Locate the cell with the specified text and output its (X, Y) center coordinate. 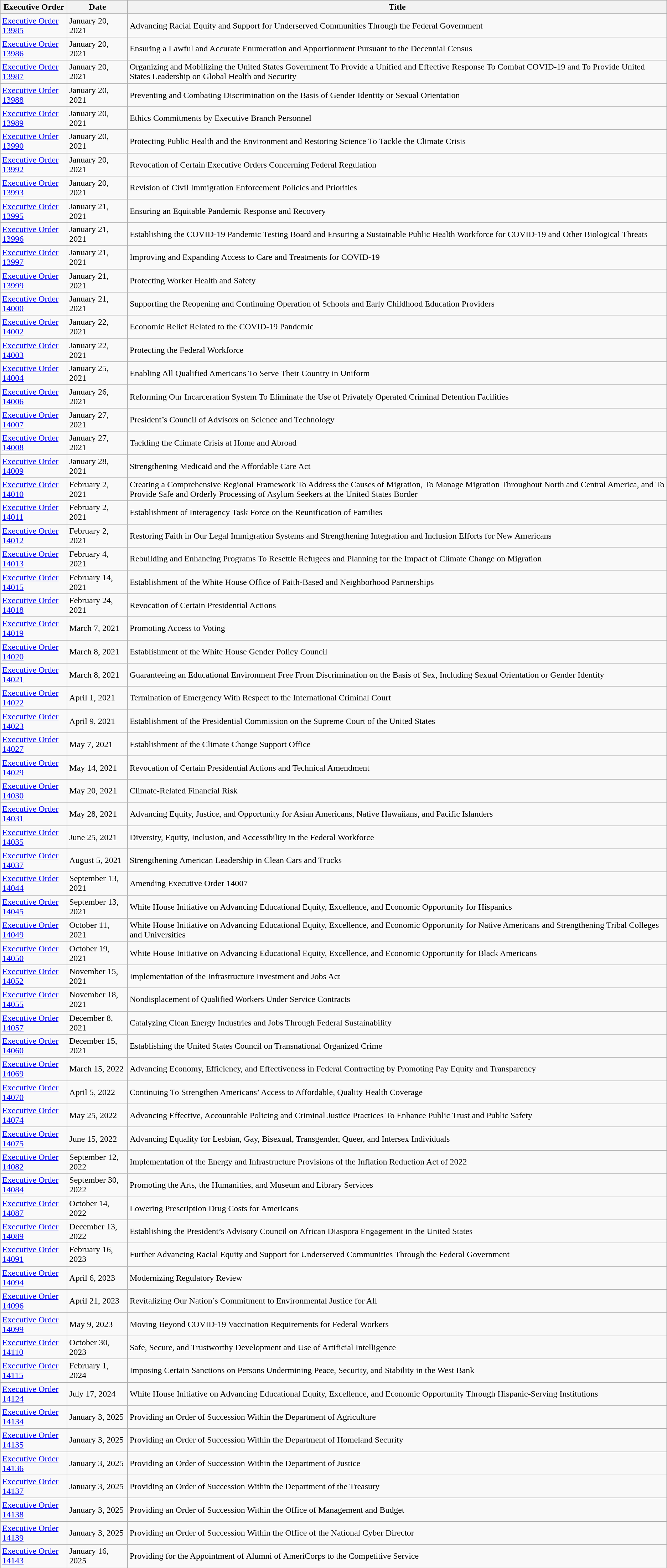
Executive Order 14030 (34, 791)
Strengthening Medicaid and the Affordable Care Act (397, 466)
October 11, 2021 (98, 930)
February 16, 2023 (98, 1255)
Establishment of the White House Office of Faith-Based and Neighborhood Partnerships (397, 582)
Guaranteeing an Educational Environment Free From Discrimination on the Basis of Sex, Including Sexual Orientation or Gender Identity (397, 675)
Executive Order 14070 (34, 1092)
May 20, 2021 (98, 791)
Executive Order 14110 (34, 1347)
Executive Order 14069 (34, 1069)
Executive Order 14035 (34, 837)
Economic Relief Related to the COVID-19 Pandemic (397, 327)
Continuing To Strengthen Americans’ Access to Affordable, Quality Health Coverage (397, 1092)
Revocation of Certain Presidential Actions (397, 605)
May 25, 2022 (98, 1116)
White House Initiative on Advancing Educational Equity, Excellence, and Economic Opportunity Through Hispanic-Serving Institutions (397, 1394)
Executive Order 14027 (34, 744)
Providing an Order of Succession Within the Office of the National Cyber Director (397, 1533)
Executive Order 14049 (34, 930)
Executive Order 13995 (34, 211)
Executive Order 14002 (34, 327)
Executive Order 14124 (34, 1394)
Establishment of Interagency Task Force on the Reunification of Families (397, 513)
February 14, 2021 (98, 582)
Executive Order 14029 (34, 768)
Executive Order 14074 (34, 1116)
Executive Order 14055 (34, 999)
Rebuilding and Enhancing Programs To Resettle Refugees and Planning for the Impact of Climate Change on Migration (397, 559)
Executive Order 14138 (34, 1510)
May 14, 2021 (98, 768)
February 24, 2021 (98, 605)
Executive Order 14019 (34, 628)
Revision of Civil Immigration Enforcement Policies and Priorities (397, 187)
Executive Order 14022 (34, 698)
Executive Order 14009 (34, 466)
December 8, 2021 (98, 1022)
Executive Order 14044 (34, 883)
Advancing Racial Equity and Support for Underserved Communities Through the Federal Government (397, 26)
Advancing Equity, Justice, and Opportunity for Asian Americans, Native Hawaiians, and Pacific Islanders (397, 814)
April 9, 2021 (98, 721)
March 15, 2022 (98, 1069)
July 17, 2024 (98, 1394)
Executive Order (34, 7)
Improving and Expanding Access to Care and Treatments for COVID-19 (397, 257)
January 16, 2025 (98, 1556)
January 28, 2021 (98, 466)
June 25, 2021 (98, 837)
Establishment of the White House Gender Policy Council (397, 652)
Executive Order 14087 (34, 1208)
Executive Order 14011 (34, 513)
Executive Order 14015 (34, 582)
October 19, 2021 (98, 953)
Safe, Secure, and Trustworthy Development and Use of Artificial Intelligence (397, 1347)
Executive Order 13992 (34, 165)
Date (98, 7)
White House Initiative on Advancing Educational Equity, Excellence, and Economic Opportunity for Hispanics (397, 907)
Executive Order 14008 (34, 443)
President’s Council of Advisors on Science and Technology (397, 420)
Ethics Commitments by Executive Branch Personnel (397, 118)
Executive Order 14031 (34, 814)
Executive Order 14021 (34, 675)
Executive Order 14137 (34, 1486)
Establishment of the Presidential Commission on the Supreme Court of the United States (397, 721)
Moving Beyond COVID-19 Vaccination Requirements for Federal Workers (397, 1324)
November 18, 2021 (98, 999)
April 5, 2022 (98, 1092)
October 30, 2023 (98, 1347)
Climate-Related Financial Risk (397, 791)
March 7, 2021 (98, 628)
Providing an Order of Succession Within the Department of Homeland Security (397, 1440)
Promoting the Arts, the Humanities, and Museum and Library Services (397, 1185)
August 5, 2021 (98, 860)
Revitalizing Our Nation’s Commitment to Environmental Justice for All (397, 1301)
Executive Order 14003 (34, 350)
Protecting the Federal Workforce (397, 350)
Establishing the United States Council on Transnational Organized Crime (397, 1046)
May 7, 2021 (98, 744)
Advancing Equality for Lesbian, Gay, Bisexual, Transgender, Queer, and Intersex Individuals (397, 1138)
Executive Order 13990 (34, 141)
Nondisplacement of Qualified Workers Under Service Contracts (397, 999)
Executive Order 14099 (34, 1324)
Providing for the Appointment of Alumni of AmeriCorps to the Competitive Service (397, 1556)
Executive Order 14007 (34, 420)
Advancing Economy, Efficiency, and Effectiveness in Federal Contracting by Promoting Pay Equity and Transparency (397, 1069)
February 4, 2021 (98, 559)
February 1, 2024 (98, 1370)
Restoring Faith in Our Legal Immigration Systems and Strengthening Integration and Inclusion Efforts for New Americans (397, 535)
Executive Order 14013 (34, 559)
Providing an Order of Succession Within the Office of Management and Budget (397, 1510)
Executive Order 14023 (34, 721)
Executive Order 14012 (34, 535)
Executive Order 14020 (34, 652)
Diversity, Equity, Inclusion, and Accessibility in the Federal Workforce (397, 837)
Advancing Effective, Accountable Policing and Criminal Justice Practices To Enhance Public Trust and Public Safety (397, 1116)
Providing an Order of Succession Within the Department of Justice (397, 1464)
Executive Order 14091 (34, 1255)
Revocation of Certain Presidential Actions and Technical Amendment (397, 768)
Executive Order 13997 (34, 257)
Further Advancing Racial Equity and Support for Underserved Communities Through the Federal Government (397, 1255)
Executive Order 14037 (34, 860)
Implementation of the Infrastructure Investment and Jobs Act (397, 976)
Executive Order 14004 (34, 374)
May 9, 2023 (98, 1324)
Executive Order 14057 (34, 1022)
Lowering Prescription Drug Costs for Americans (397, 1208)
Executive Order 14115 (34, 1370)
Executive Order 14096 (34, 1301)
Executive Order 14134 (34, 1417)
Modernizing Regulatory Review (397, 1277)
Providing an Order of Succession Within the Department of the Treasury (397, 1486)
Executive Order 14094 (34, 1277)
Executive Order 13993 (34, 187)
Executive Order 14135 (34, 1440)
October 14, 2022 (98, 1208)
Executive Order 14136 (34, 1464)
Executive Order 13986 (34, 48)
Executive Order 14075 (34, 1138)
January 26, 2021 (98, 396)
Executive Order 14010 (34, 489)
Executive Order 14050 (34, 953)
Implementation of the Energy and Infrastructure Provisions of the Inflation Reduction Act of 2022 (397, 1162)
September 12, 2022 (98, 1162)
Executive Order 13985 (34, 26)
April 21, 2023 (98, 1301)
Ensuring a Lawful and Accurate Enumeration and Apportionment Pursuant to the Decennial Census (397, 48)
Reforming Our Incarceration System To Eliminate the Use of Privately Operated Criminal Detention Facilities (397, 396)
Establishment of the Climate Change Support Office (397, 744)
May 28, 2021 (98, 814)
December 13, 2022 (98, 1231)
Imposing Certain Sanctions on Persons Undermining Peace, Security, and Stability in the West Bank (397, 1370)
Executive Order 14045 (34, 907)
Executive Order 13999 (34, 280)
January 25, 2021 (98, 374)
Tackling the Climate Crisis at Home and Abroad (397, 443)
Catalyzing Clean Energy Industries and Jobs Through Federal Sustainability (397, 1022)
Revocation of Certain Executive Orders Concerning Federal Regulation (397, 165)
Executive Order 13987 (34, 72)
Executive Order 14000 (34, 304)
Providing an Order of Succession Within the Department of Agriculture (397, 1417)
Preventing and Combating Discrimination on the Basis of Gender Identity or Sexual Orientation (397, 95)
Establishing the COVID-19 Pandemic Testing Board and Ensuring a Sustainable Public Health Workforce for COVID-19 and Other Biological Threats (397, 234)
Executive Order 13988 (34, 95)
Executive Order 14060 (34, 1046)
Executive Order 13989 (34, 118)
Ensuring an Equitable Pandemic Response and Recovery (397, 211)
Promoting Access to Voting (397, 628)
Strengthening American Leadership in Clean Cars and Trucks (397, 860)
Title (397, 7)
Executive Order 14082 (34, 1162)
Protecting Worker Health and Safety (397, 280)
Executive Order 14139 (34, 1533)
December 15, 2021 (98, 1046)
Supporting the Reopening and Continuing Operation of Schools and Early Childhood Education Providers (397, 304)
June 15, 2022 (98, 1138)
Executive Order 14084 (34, 1185)
April 1, 2021 (98, 698)
White House Initiative on Advancing Educational Equity, Excellence, and Economic Opportunity for Black Americans (397, 953)
Executive Order 13996 (34, 234)
Executive Order 14052 (34, 976)
Establishing the President’s Advisory Council on African Diaspora Engagement in the United States (397, 1231)
Amending Executive Order 14007 (397, 883)
Executive Order 14143 (34, 1556)
April 6, 2023 (98, 1277)
September 30, 2022 (98, 1185)
Executive Order 14018 (34, 605)
Termination of Emergency With Respect to the International Criminal Court (397, 698)
Enabling All Qualified Americans To Serve Their Country in Uniform (397, 374)
Executive Order 14089 (34, 1231)
November 15, 2021 (98, 976)
Executive Order 14006 (34, 396)
Protecting Public Health and the Environment and Restoring Science To Tackle the Climate Crisis (397, 141)
